Capture the cell that displays the provided text and extract its (X, Y) central coordinate. 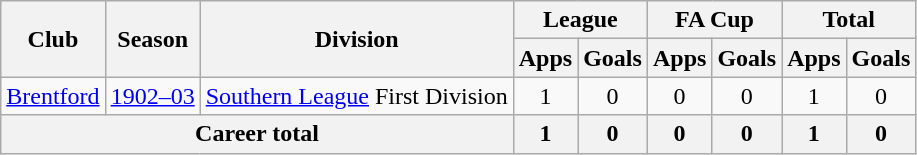
Southern League First Division (356, 96)
Club (53, 39)
Total (849, 20)
Division (356, 39)
Career total (257, 134)
League (580, 20)
Season (152, 39)
FA Cup (714, 20)
Brentford (53, 96)
1902–03 (152, 96)
